Locate the cell with the specified text and output its (x, y) center coordinate. 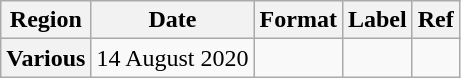
Region (46, 20)
Format (298, 20)
Date (172, 20)
Ref (436, 20)
Various (46, 58)
Label (377, 20)
14 August 2020 (172, 58)
